Find where the given text appears and provide that cell's center as (X, Y) coordinate. 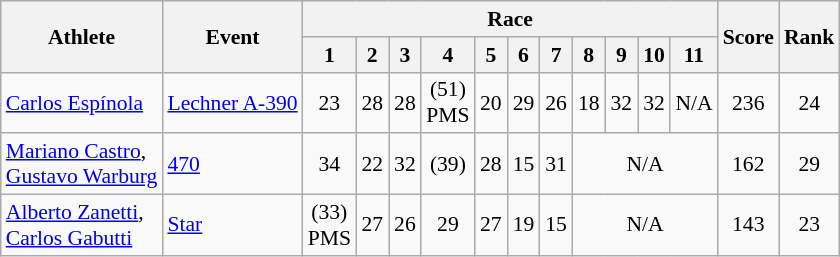
Carlos Espínola (82, 102)
7 (556, 55)
22 (372, 164)
1 (330, 55)
Race (510, 19)
31 (556, 164)
(39) (448, 164)
Lechner A-390 (232, 102)
8 (588, 55)
Event (232, 36)
11 (694, 55)
143 (748, 226)
3 (406, 55)
6 (524, 55)
4 (448, 55)
Rank (810, 36)
24 (810, 102)
470 (232, 164)
Score (748, 36)
20 (492, 102)
(51)PMS (448, 102)
10 (654, 55)
Athlete (82, 36)
19 (524, 226)
236 (748, 102)
2 (372, 55)
34 (330, 164)
9 (622, 55)
(33)PMS (330, 226)
162 (748, 164)
18 (588, 102)
5 (492, 55)
Star (232, 226)
Alberto Zanetti, Carlos Gabutti (82, 226)
Mariano Castro, Gustavo Warburg (82, 164)
